Return [x, y] of the center of cell containing provided text 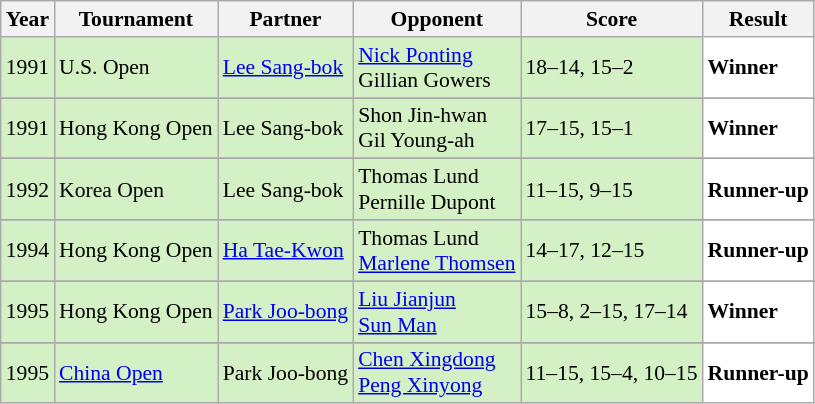
Korea Open [136, 190]
15–8, 2–15, 17–14 [611, 312]
14–17, 12–15 [611, 250]
Chen Xingdong Peng Xinyong [436, 372]
1992 [28, 190]
China Open [136, 372]
11–15, 9–15 [611, 190]
Tournament [136, 19]
Score [611, 19]
Partner [286, 19]
Ha Tae-Kwon [286, 250]
Year [28, 19]
11–15, 15–4, 10–15 [611, 372]
Liu Jianjun Sun Man [436, 312]
Shon Jin-hwan Gil Young-ah [436, 128]
Opponent [436, 19]
Thomas Lund Pernille Dupont [436, 190]
Nick Ponting Gillian Gowers [436, 68]
1994 [28, 250]
Thomas Lund Marlene Thomsen [436, 250]
Result [758, 19]
18–14, 15–2 [611, 68]
U.S. Open [136, 68]
17–15, 15–1 [611, 128]
